Output the [x, y] coordinate of the center of the cell containing the given text.  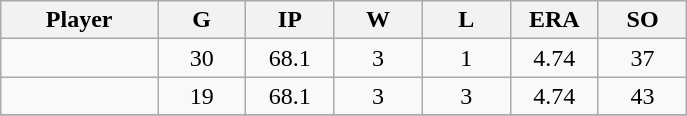
30 [202, 58]
19 [202, 96]
1 [466, 58]
43 [642, 96]
Player [80, 20]
ERA [554, 20]
L [466, 20]
W [378, 20]
37 [642, 58]
IP [290, 20]
SO [642, 20]
G [202, 20]
